Extract the (x, y) coordinate from the center of the cell holding the provided text.  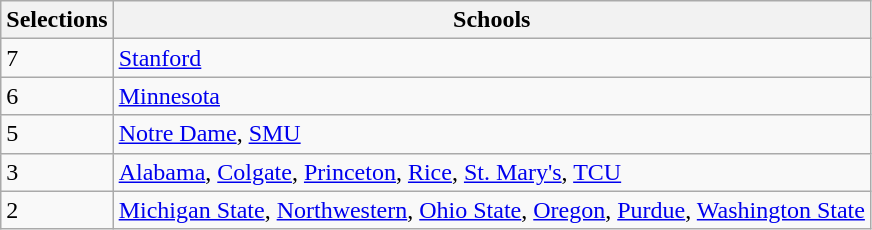
3 (57, 172)
6 (57, 96)
5 (57, 134)
Alabama, Colgate, Princeton, Rice, St. Mary's, TCU (492, 172)
Notre Dame, SMU (492, 134)
Minnesota (492, 96)
2 (57, 210)
7 (57, 58)
Stanford (492, 58)
Michigan State, Northwestern, Ohio State, Oregon, Purdue, Washington State (492, 210)
Schools (492, 20)
Selections (57, 20)
